Provide the (X, Y) coordinate of the cell's center where the given text is located.  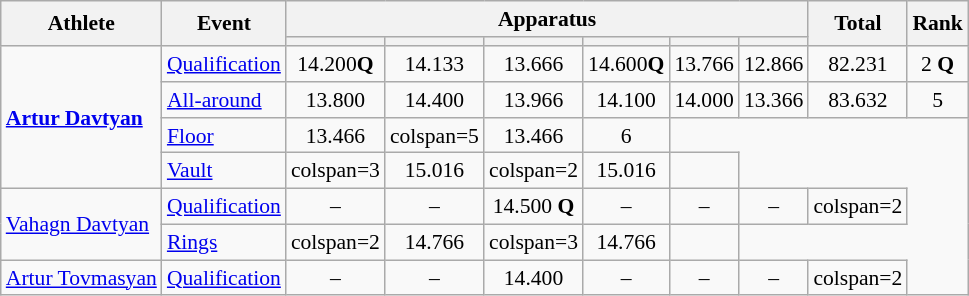
12.866 (774, 64)
Artur Tovmasyan (82, 278)
14.100 (626, 100)
5 (938, 100)
13.766 (704, 64)
Vault (224, 171)
Event (224, 24)
83.632 (858, 100)
2 Q (938, 64)
13.366 (774, 100)
Apparatus (547, 19)
Artur Davtyan (82, 117)
Vahagn Davtyan (82, 224)
82.231 (858, 64)
14.133 (434, 64)
Floor (224, 136)
All-around (224, 100)
Athlete (82, 24)
13.800 (336, 100)
Total (858, 24)
13.666 (534, 64)
14.500 Q (534, 207)
6 (626, 136)
Rank (938, 24)
colspan=5 (434, 136)
Rings (224, 243)
14.600Q (626, 64)
14.000 (704, 100)
13.966 (534, 100)
14.200Q (336, 64)
